From the cell containing the given text, extract its center point as [X, Y] coordinate. 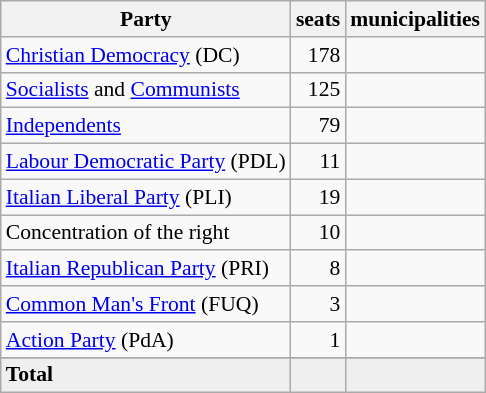
178 [318, 55]
Italian Liberal Party (PLI) [146, 197]
Independents [146, 126]
Labour Democratic Party (PDL) [146, 162]
Total [146, 375]
79 [318, 126]
1 [318, 340]
municipalities [415, 19]
Italian Republican Party (PRI) [146, 269]
3 [318, 304]
10 [318, 233]
125 [318, 90]
8 [318, 269]
Common Man's Front (FUQ) [146, 304]
19 [318, 197]
Concentration of the right [146, 233]
Socialists and Communists [146, 90]
seats [318, 19]
Action Party (PdA) [146, 340]
Party [146, 19]
11 [318, 162]
Christian Democracy (DC) [146, 55]
